Return the [X, Y] coordinate for the center point of the cell that contains the specified text.  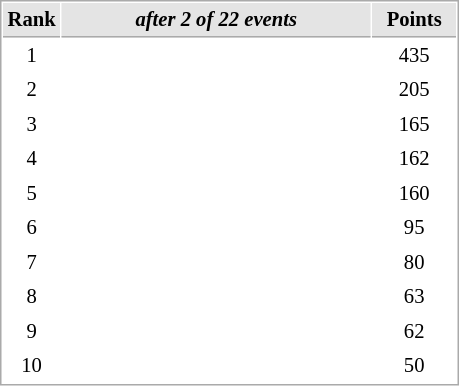
after 2 of 22 events [216, 20]
205 [414, 90]
165 [414, 124]
6 [32, 228]
Rank [32, 20]
Points [414, 20]
5 [32, 194]
3 [32, 124]
9 [32, 332]
435 [414, 56]
80 [414, 262]
160 [414, 194]
8 [32, 296]
62 [414, 332]
7 [32, 262]
2 [32, 90]
63 [414, 296]
95 [414, 228]
4 [32, 158]
162 [414, 158]
50 [414, 366]
10 [32, 366]
1 [32, 56]
